Provide the [x, y] coordinate of the cell's center where the given text is located.  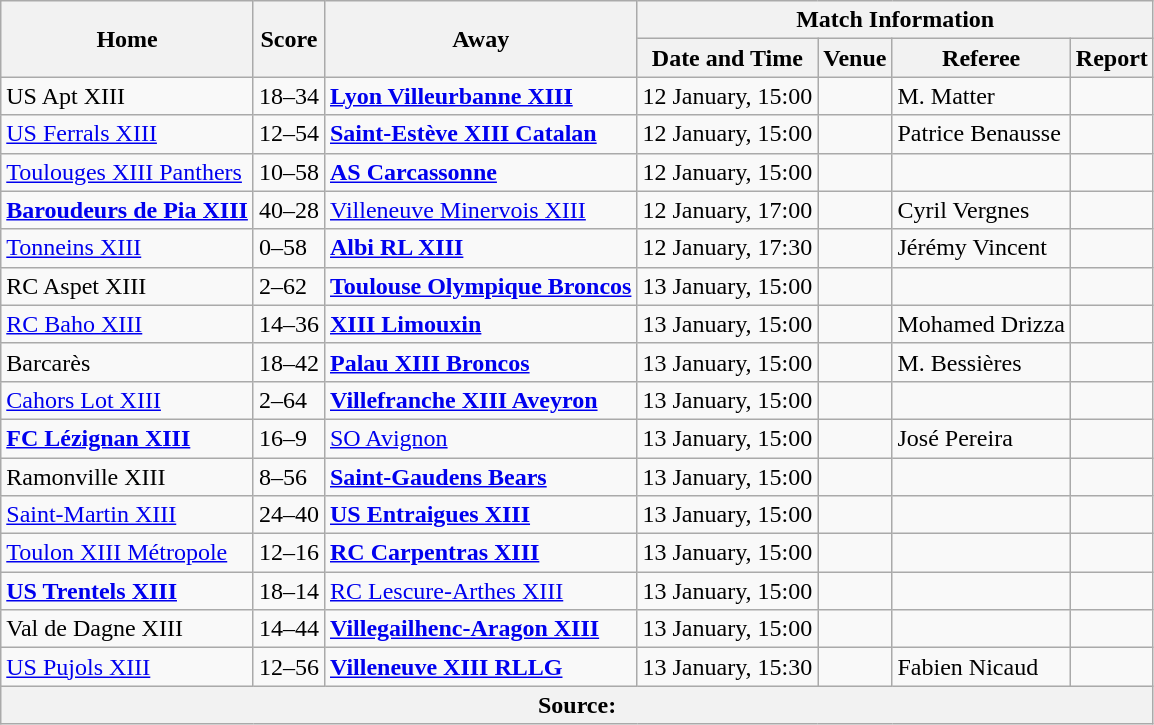
14–44 [288, 629]
Tonneins XIII [128, 248]
14–36 [288, 324]
Lyon Villeurbanne XIII [480, 96]
Villefranche XIII Aveyron [480, 400]
Referee [981, 58]
RC Lescure-Arthes XIII [480, 591]
M. Matter [981, 96]
FC Lézignan XIII [128, 438]
Report [1112, 58]
US Pujols XIII [128, 667]
Ramonville XIII [128, 477]
US Trentels XIII [128, 591]
2–64 [288, 400]
Albi RL XIII [480, 248]
Villegailhenc-Aragon XIII [480, 629]
Source: [578, 705]
18–42 [288, 362]
Venue [855, 58]
Away [480, 39]
12 January, 17:00 [728, 210]
AS Carcassonne [480, 172]
RC Carpentras XIII [480, 553]
Barcarès [128, 362]
M. Bessières [981, 362]
Match Information [895, 20]
Saint-Estève XIII Catalan [480, 134]
Fabien Nicaud [981, 667]
Score [288, 39]
RC Aspet XIII [128, 286]
Palau XIII Broncos [480, 362]
Toulon XIII Métropole [128, 553]
US Ferrals XIII [128, 134]
RC Baho XIII [128, 324]
José Pereira [981, 438]
40–28 [288, 210]
Villeneuve XIII RLLG [480, 667]
US Apt XIII [128, 96]
Baroudeurs de Pia XIII [128, 210]
Mohamed Drizza [981, 324]
2–62 [288, 286]
Cyril Vergnes [981, 210]
XIII Limouxin [480, 324]
Saint-Gaudens Bears [480, 477]
Toulouges XIII Panthers [128, 172]
16–9 [288, 438]
24–40 [288, 515]
12 January, 17:30 [728, 248]
Home [128, 39]
US Entraigues XIII [480, 515]
Toulouse Olympique Broncos [480, 286]
12–56 [288, 667]
18–34 [288, 96]
SO Avignon [480, 438]
Jérémy Vincent [981, 248]
Saint-Martin XIII [128, 515]
12–54 [288, 134]
12–16 [288, 553]
10–58 [288, 172]
Val de Dagne XIII [128, 629]
18–14 [288, 591]
Cahors Lot XIII [128, 400]
8–56 [288, 477]
Patrice Benausse [981, 134]
Villeneuve Minervois XIII [480, 210]
Date and Time [728, 58]
13 January, 15:30 [728, 667]
0–58 [288, 248]
